Return (X, Y) of the center of cell containing provided text 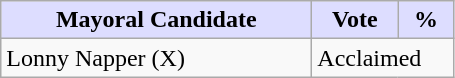
Vote (355, 20)
Lonny Napper (X) (156, 58)
% (426, 20)
Acclaimed (383, 58)
Mayoral Candidate (156, 20)
